From the cell containing the given text, extract its center point as [X, Y] coordinate. 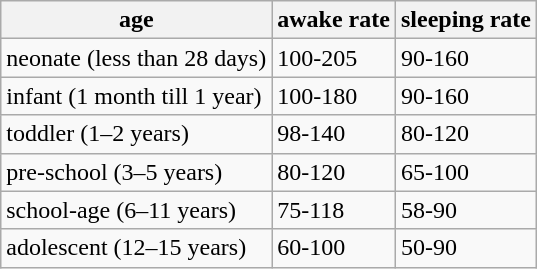
98-140 [334, 134]
adolescent (12–15 years) [136, 248]
pre-school (3–5 years) [136, 172]
neonate (less than 28 days) [136, 58]
75-118 [334, 210]
infant (1 month till 1 year) [136, 96]
school-age (6–11 years) [136, 210]
100-180 [334, 96]
65-100 [466, 172]
60-100 [334, 248]
age [136, 20]
toddler (1–2 years) [136, 134]
awake rate [334, 20]
58-90 [466, 210]
100-205 [334, 58]
sleeping rate [466, 20]
50-90 [466, 248]
